Scan for the cell matching the given text and deliver its (X, Y) coordinate at center. 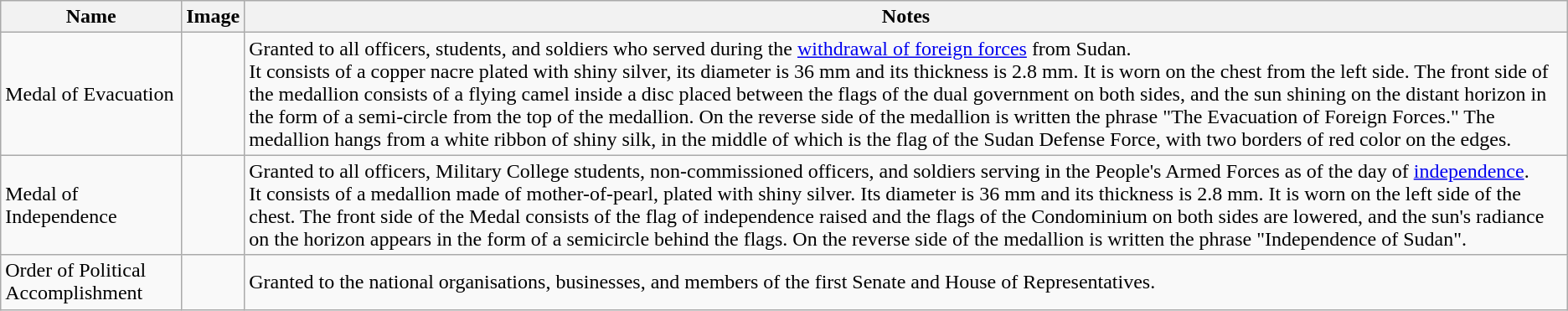
Medal of Evacuation (91, 94)
Image (213, 17)
Order of Political Accomplishment (91, 282)
Medal of Independence (91, 205)
Notes (906, 17)
Name (91, 17)
Granted to the national organisations, businesses, and members of the first Senate and House of Representatives. (906, 282)
